Extract the [X, Y] coordinate from the center of the cell holding the provided text.  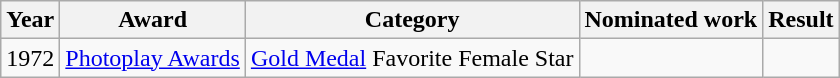
Result [801, 20]
Gold Medal Favorite Female Star [412, 58]
Category [412, 20]
Photoplay Awards [153, 58]
Award [153, 20]
1972 [30, 58]
Year [30, 20]
Nominated work [671, 20]
